Search for the cell housing the specified text and yield its (x, y) center coordinate. 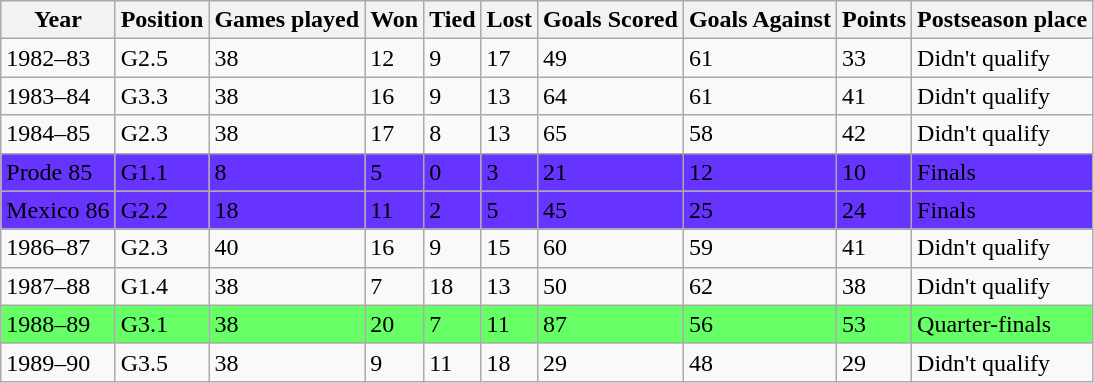
Goals Scored (610, 20)
G1.1 (162, 172)
62 (760, 286)
Games played (287, 20)
1983–84 (58, 96)
87 (610, 324)
3 (509, 172)
Points (874, 20)
60 (610, 248)
Position (162, 20)
10 (874, 172)
1984–85 (58, 134)
G3.1 (162, 324)
45 (610, 210)
1986–87 (58, 248)
Quarter-finals (1002, 324)
1988–89 (58, 324)
49 (610, 58)
Year (58, 20)
33 (874, 58)
25 (760, 210)
40 (287, 248)
Prode 85 (58, 172)
42 (874, 134)
56 (760, 324)
Goals Against (760, 20)
G3.5 (162, 362)
G3.3 (162, 96)
20 (394, 324)
58 (760, 134)
64 (610, 96)
21 (610, 172)
1982–83 (58, 58)
50 (610, 286)
53 (874, 324)
15 (509, 248)
G1.4 (162, 286)
Mexico 86 (58, 210)
1987–88 (58, 286)
24 (874, 210)
Postseason place (1002, 20)
48 (760, 362)
59 (760, 248)
2 (452, 210)
65 (610, 134)
Won (394, 20)
G2.2 (162, 210)
Tied (452, 20)
G2.5 (162, 58)
1989–90 (58, 362)
Lost (509, 20)
0 (452, 172)
